Pinpoint the cell where the given text exists, returning its [X, Y] midpoint coordinate. 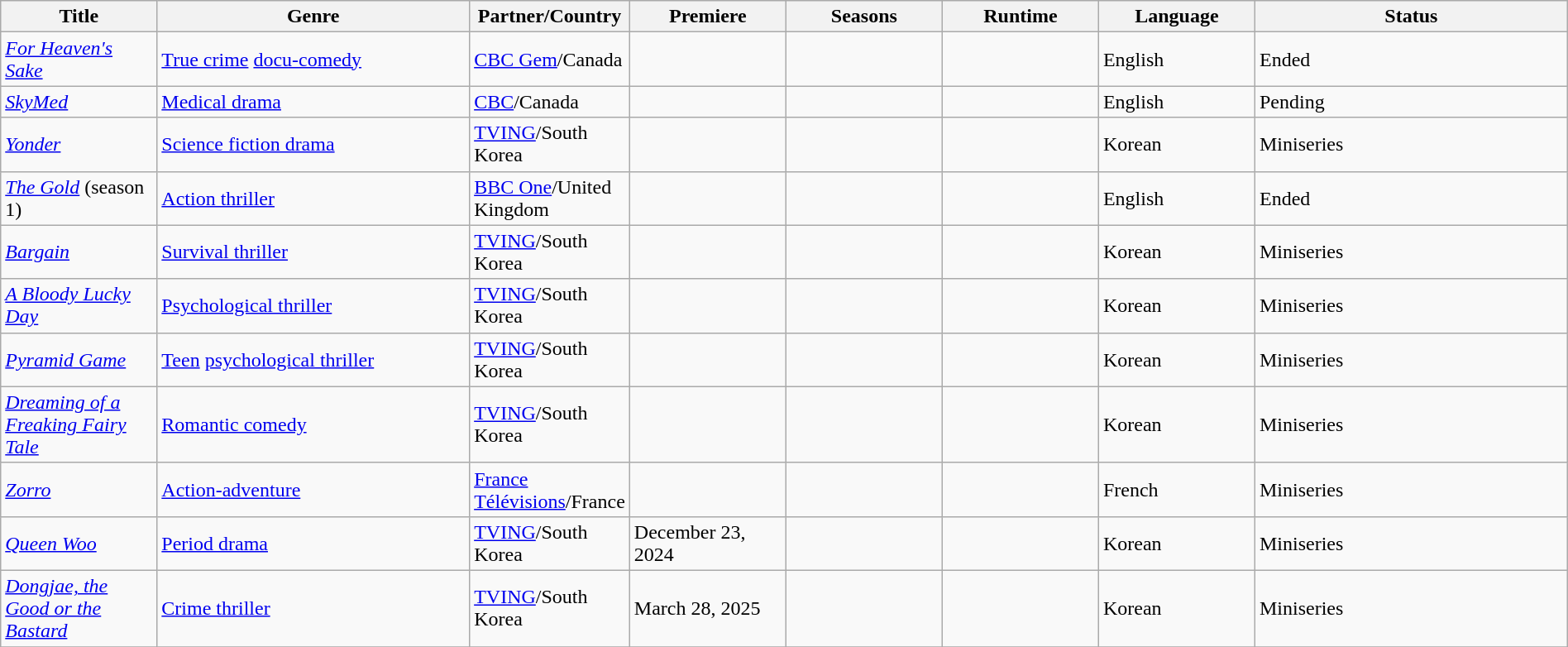
Status [1411, 17]
Premiere [708, 17]
December 23, 2024 [708, 543]
Psychological thriller [313, 306]
CBC Gem/Canada [550, 60]
Medical drama [313, 102]
BBC One/United Kingdom [550, 199]
France Télévisions/France [550, 490]
CBC/Canada [550, 102]
Yonder [79, 144]
Language [1176, 17]
Romantic comedy [313, 424]
French [1176, 490]
For Heaven's Sake [79, 60]
SkyMed [79, 102]
Action thriller [313, 199]
Period drama [313, 543]
A Bloody Lucky Day [79, 306]
Seasons [863, 17]
Title [79, 17]
Teen psychological thriller [313, 359]
True crime docu-comedy [313, 60]
Crime thriller [313, 608]
Dongjae, the Good or the Bastard [79, 608]
Runtime [1021, 17]
Bargain [79, 252]
Dreaming of a Freaking Fairy Tale [79, 424]
Zorro [79, 490]
The Gold (season 1) [79, 199]
Queen Woo [79, 543]
March 28, 2025 [708, 608]
Action-adventure [313, 490]
Pending [1411, 102]
Genre [313, 17]
Survival thriller [313, 252]
Pyramid Game [79, 359]
Partner/Country [550, 17]
Science fiction drama [313, 144]
